Return the [x, y] coordinate for the center point of the cell that contains the specified text.  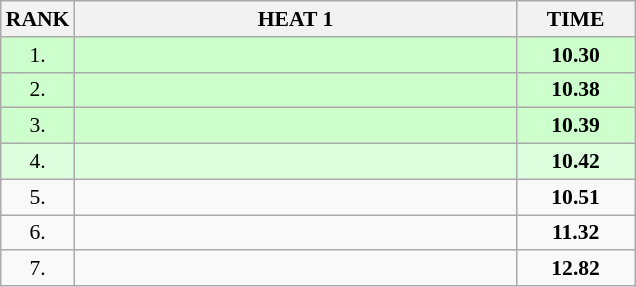
RANK [38, 19]
4. [38, 162]
1. [38, 55]
7. [38, 269]
10.39 [576, 126]
TIME [576, 19]
10.38 [576, 90]
HEAT 1 [295, 19]
10.51 [576, 197]
12.82 [576, 269]
10.42 [576, 162]
11.32 [576, 233]
3. [38, 126]
10.30 [576, 55]
5. [38, 197]
2. [38, 90]
6. [38, 233]
